Capture the cell that displays the provided text and extract its (X, Y) central coordinate. 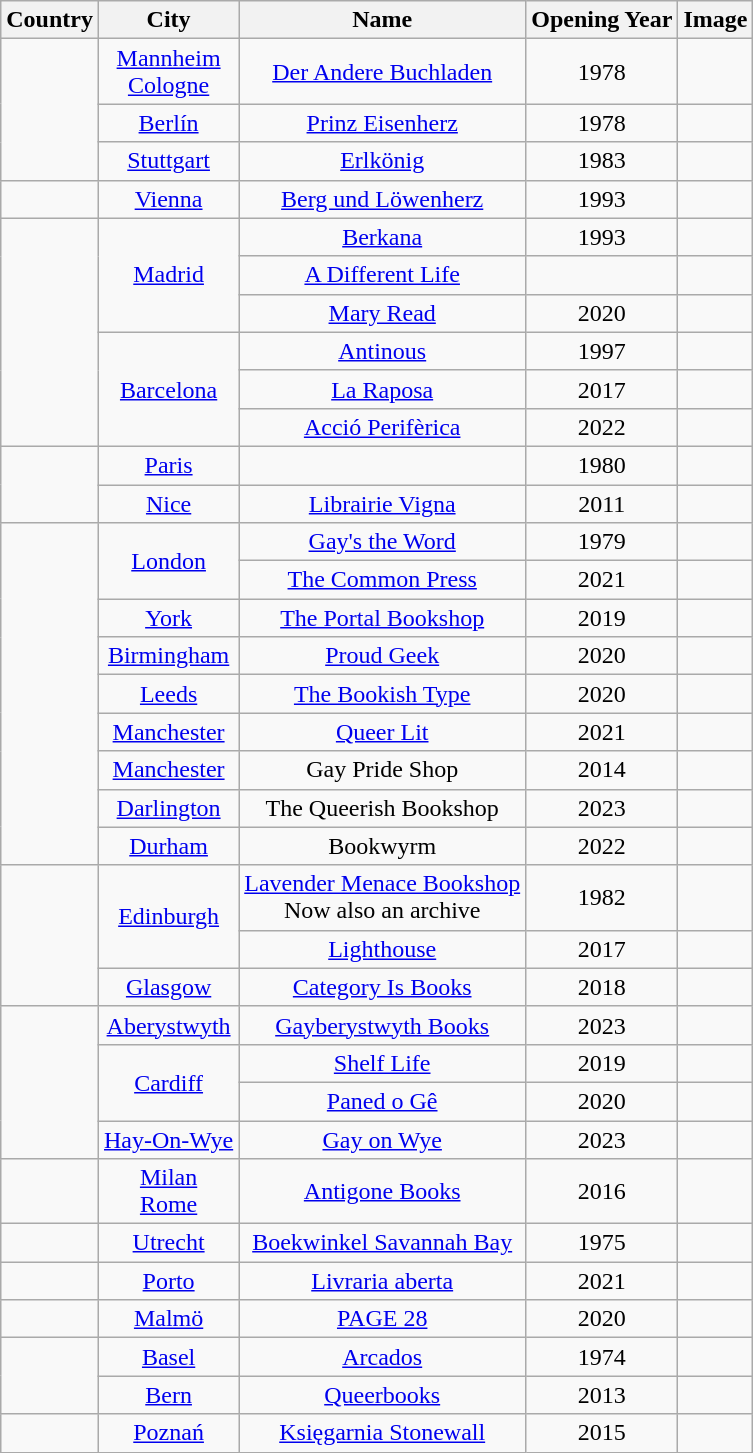
Madrid (168, 275)
The Common Press (382, 580)
Bookwyrm (382, 846)
2014 (602, 770)
City (168, 20)
1982 (602, 898)
2016 (602, 1192)
The Portal Bookshop (382, 618)
Bern (168, 1395)
Gayberystwyth Books (382, 1025)
The Bookish Type (382, 694)
1980 (602, 465)
PAGE 28 (382, 1319)
Category Is Books (382, 987)
2011 (602, 503)
Librairie Vigna (382, 503)
Queerbooks (382, 1395)
1983 (602, 161)
La Raposa (382, 389)
Paned o Gê (382, 1101)
1979 (602, 542)
Durham (168, 846)
London (168, 561)
Antinous (382, 351)
Proud Geek (382, 656)
Gay Pride Shop (382, 770)
Gay's the Word (382, 542)
1997 (602, 351)
Paris (168, 465)
Prinz Eisenherz (382, 123)
2015 (602, 1433)
The Queerish Bookshop (382, 808)
Leeds (168, 694)
Livraria aberta (382, 1281)
Berg und Löwenherz (382, 199)
Lavender Menace BookshopNow also an archive (382, 898)
Berlín (168, 123)
Erlkönig (382, 161)
Shelf Life (382, 1063)
Name (382, 20)
Poznań (168, 1433)
Edinburgh (168, 916)
Queer Lit (382, 732)
Utrecht (168, 1243)
Porto (168, 1281)
Barcelona (168, 389)
Antigone Books (382, 1192)
Opening Year (602, 20)
Nice (168, 503)
1975 (602, 1243)
1974 (602, 1357)
Hay-On-Wye (168, 1139)
Acció Perifèrica (382, 427)
2013 (602, 1395)
Image (716, 20)
Malmö (168, 1319)
Vienna (168, 199)
2018 (602, 987)
Country (50, 20)
Cardiff (168, 1082)
Darlington (168, 808)
Arcados (382, 1357)
Aberystwyth (168, 1025)
Mannheim Cologne (168, 72)
Gay on Wye (382, 1139)
Basel (168, 1357)
Birmingham (168, 656)
Księgarnia Stonewall (382, 1433)
York (168, 618)
Milan Rome (168, 1192)
Glasgow (168, 987)
Boekwinkel Savannah Bay (382, 1243)
Stuttgart (168, 161)
Berkana (382, 237)
A Different Life (382, 275)
Der Andere Buchladen (382, 72)
Mary Read (382, 313)
Lighthouse (382, 949)
